Determine the (x, y) coordinate at the center of the cell enclosing the given text.  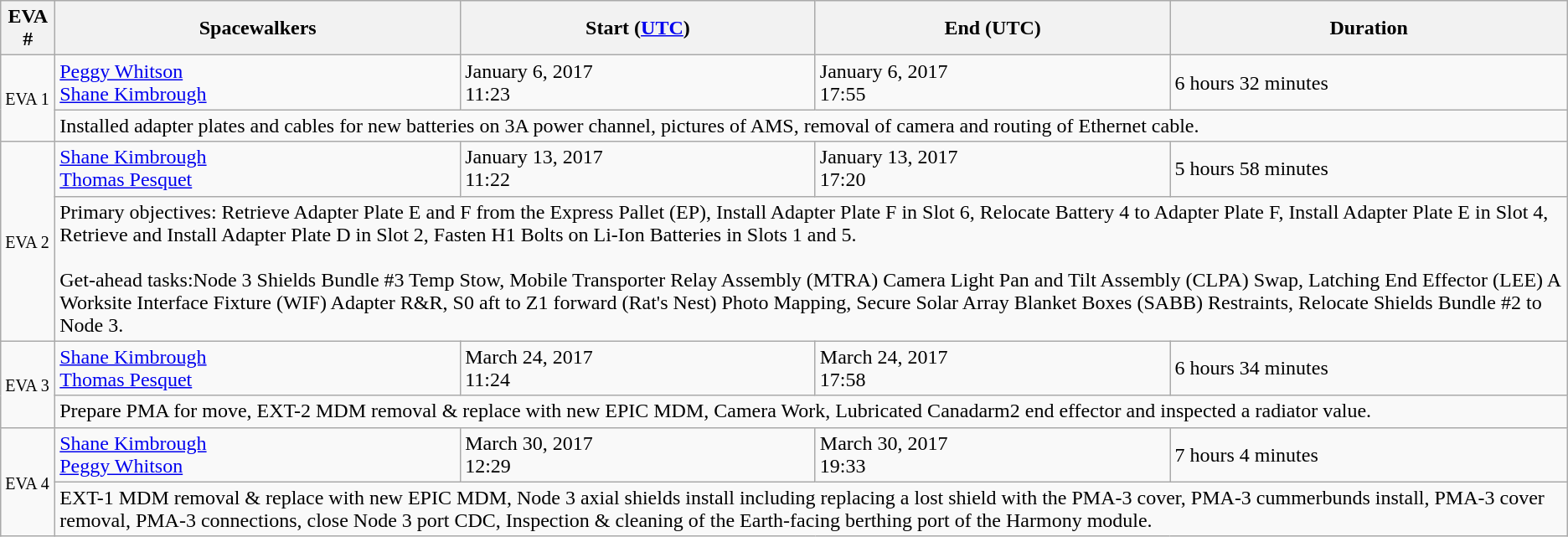
Spacewalkers (258, 28)
Prepare PMA for move, EXT-2 MDM removal & replace with new EPIC MDM, Camera Work, Lubricated Canadarm2 end effector and inspected a radiator value. (812, 411)
January 6, 201717:55 (993, 82)
Start (UTC) (638, 28)
March 24, 201711:24 (638, 369)
Peggy Whitson Shane Kimbrough (258, 82)
March 30, 201719:33 (993, 454)
Duration (1369, 28)
EVA # (28, 28)
6 hours 32 minutes (1369, 82)
6 hours 34 minutes (1369, 369)
5 hours 58 minutes (1369, 169)
Installed adapter plates and cables for new batteries on 3A power channel, pictures of AMS, removal of camera and routing of Ethernet cable. (812, 126)
7 hours 4 minutes (1369, 454)
EVA 1 (28, 99)
Shane Kimbrough Peggy Whitson (258, 454)
January 6, 201711:23 (638, 82)
EVA 4 (28, 482)
EVA 3 (28, 384)
January 13, 201711:22 (638, 169)
End (UTC) (993, 28)
March 24, 201717:58 (993, 369)
March 30, 201712:29 (638, 454)
January 13, 201717:20 (993, 169)
EVA 2 (28, 241)
